Pinpoint the cell where the given text exists, returning its [X, Y] midpoint coordinate. 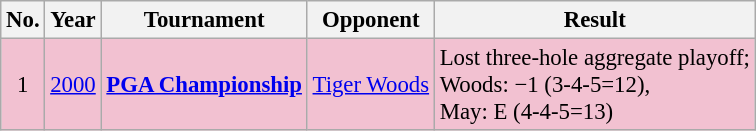
Lost three-hole aggregate playoff;Woods: −1 (3-4-5=12),May: E (4-4-5=13) [594, 85]
Tiger Woods [370, 85]
No. [23, 20]
2000 [73, 85]
Result [594, 20]
PGA Championship [204, 85]
1 [23, 85]
Year [73, 20]
Tournament [204, 20]
Opponent [370, 20]
